Determine the (X, Y) coordinate at the center of the cell enclosing the given text.  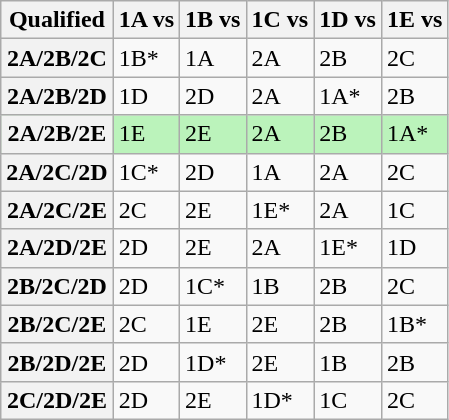
2B/2D/2E (57, 362)
2A/2D/2E (57, 248)
2A/2C/2D (57, 172)
2B/2C/2D (57, 286)
1A vs (146, 20)
2B/2C/2E (57, 324)
1E vs (414, 20)
2A/2C/2E (57, 210)
2A/2B/2E (57, 134)
2A/2B/2D (57, 96)
2A/2B/2C (57, 58)
1C vs (280, 20)
1D vs (348, 20)
2C/2D/2E (57, 400)
1B vs (213, 20)
Qualified (57, 20)
